For the text-containing cell, return its midpoint in [x, y] coordinate format. 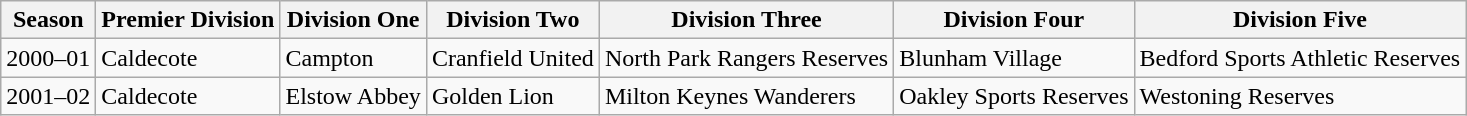
Campton [353, 58]
Division Two [512, 20]
Season [48, 20]
Milton Keynes Wanderers [746, 96]
North Park Rangers Reserves [746, 58]
Golden Lion [512, 96]
Elstow Abbey [353, 96]
Division Four [1014, 20]
Premier Division [188, 20]
Cranfield United [512, 58]
2001–02 [48, 96]
Division Five [1300, 20]
Westoning Reserves [1300, 96]
Division One [353, 20]
2000–01 [48, 58]
Oakley Sports Reserves [1014, 96]
Bedford Sports Athletic Reserves [1300, 58]
Division Three [746, 20]
Blunham Village [1014, 58]
